Extract the [X, Y] coordinate from the center of the cell holding the provided text.  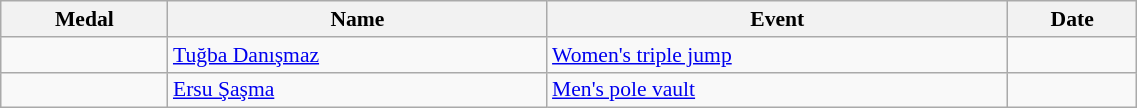
Men's pole vault [777, 90]
Date [1072, 19]
Women's triple jump [777, 55]
Name [358, 19]
Medal [84, 19]
Event [777, 19]
Tuğba Danışmaz [358, 55]
Ersu Şaşma [358, 90]
